From the cell containing the given text, extract its center point as (X, Y) coordinate. 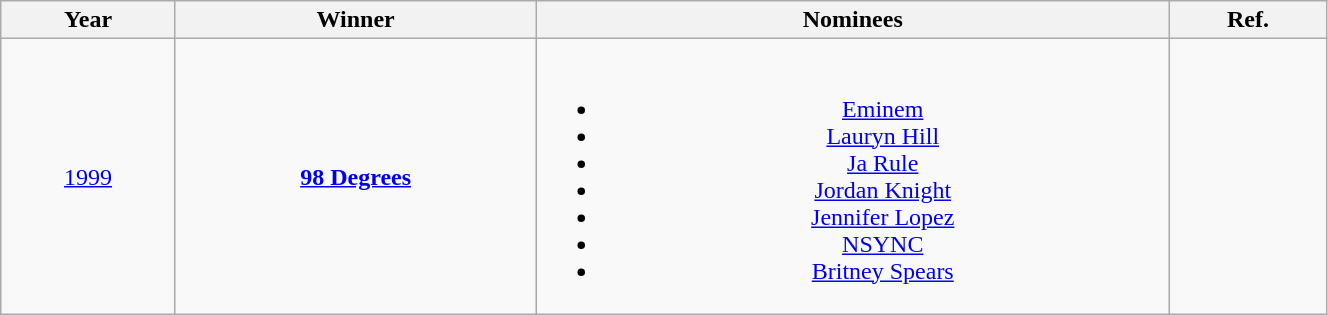
Year (88, 20)
Ref. (1248, 20)
98 Degrees (355, 176)
1999 (88, 176)
EminemLauryn HillJa RuleJordan KnightJennifer LopezNSYNCBritney Spears (853, 176)
Nominees (853, 20)
Winner (355, 20)
